Search for the cell housing the specified text and yield its (X, Y) center coordinate. 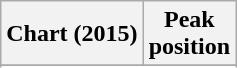
Peak position (189, 34)
Chart (2015) (72, 34)
